From the cell containing the given text, extract its center point as (X, Y) coordinate. 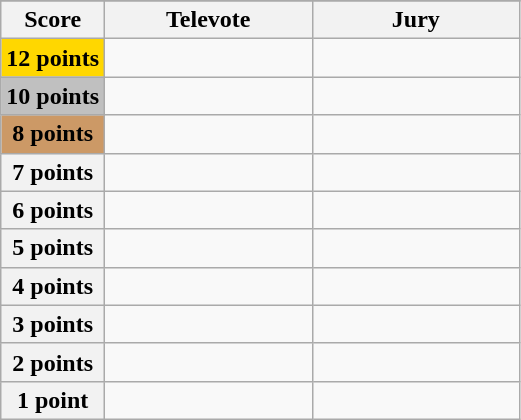
Televote (209, 20)
12 points (53, 58)
Score (53, 20)
8 points (53, 134)
6 points (53, 210)
1 point (53, 400)
7 points (53, 172)
Jury (416, 20)
5 points (53, 248)
4 points (53, 286)
2 points (53, 362)
3 points (53, 324)
10 points (53, 96)
